Scan for the cell matching the given text and deliver its (X, Y) coordinate at center. 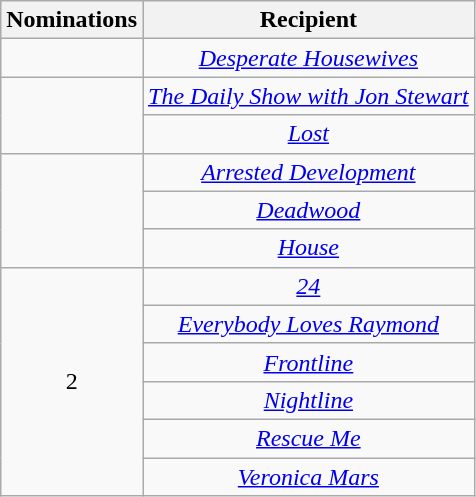
Everybody Loves Raymond (308, 324)
House (308, 248)
Lost (308, 134)
Frontline (308, 362)
24 (308, 286)
Nightline (308, 400)
Rescue Me (308, 438)
Desperate Housewives (308, 58)
Nominations (72, 20)
The Daily Show with Jon Stewart (308, 96)
Deadwood (308, 210)
2 (72, 381)
Veronica Mars (308, 477)
Recipient (308, 20)
Arrested Development (308, 172)
